From the cell containing the given text, extract its center point as (x, y) coordinate. 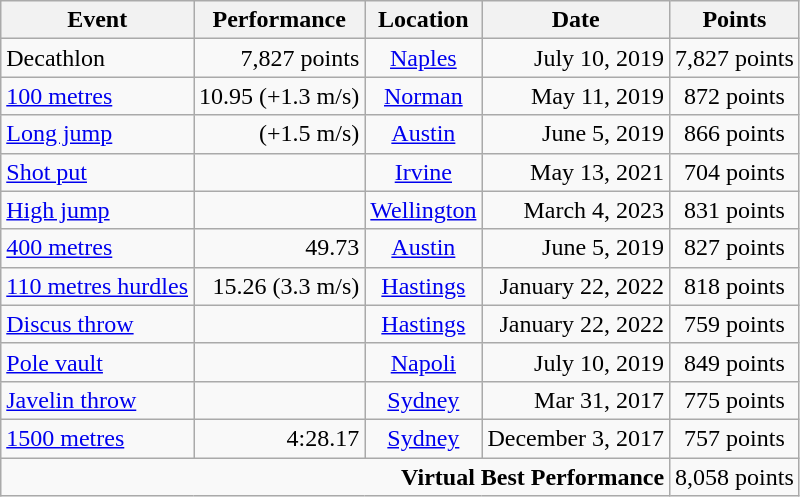
Points (735, 20)
Pole vault (98, 362)
May 13, 2021 (576, 172)
775 points (735, 400)
49.73 (280, 248)
Norman (424, 96)
March 4, 2023 (576, 210)
Shot put (98, 172)
Wellington (424, 210)
831 points (735, 210)
759 points (735, 324)
757 points (735, 438)
Virtual Best Performance (336, 477)
100 metres (98, 96)
818 points (735, 286)
872 points (735, 96)
Date (576, 20)
December 3, 2017 (576, 438)
Performance (280, 20)
827 points (735, 248)
8,058 points (735, 477)
Location (424, 20)
Mar 31, 2017 (576, 400)
704 points (735, 172)
Discus throw (98, 324)
Event (98, 20)
Napoli (424, 362)
May 11, 2019 (576, 96)
866 points (735, 134)
849 points (735, 362)
Javelin throw (98, 400)
Long jump (98, 134)
110 metres hurdles (98, 286)
10.95 (+1.3 m/s) (280, 96)
1500 metres (98, 438)
400 metres (98, 248)
15.26 (3.3 m/s) (280, 286)
Naples (424, 58)
(+1.5 m/s) (280, 134)
Decathlon (98, 58)
4:28.17 (280, 438)
Irvine (424, 172)
High jump (98, 210)
